Find where the given text appears and provide that cell's center as [x, y] coordinate. 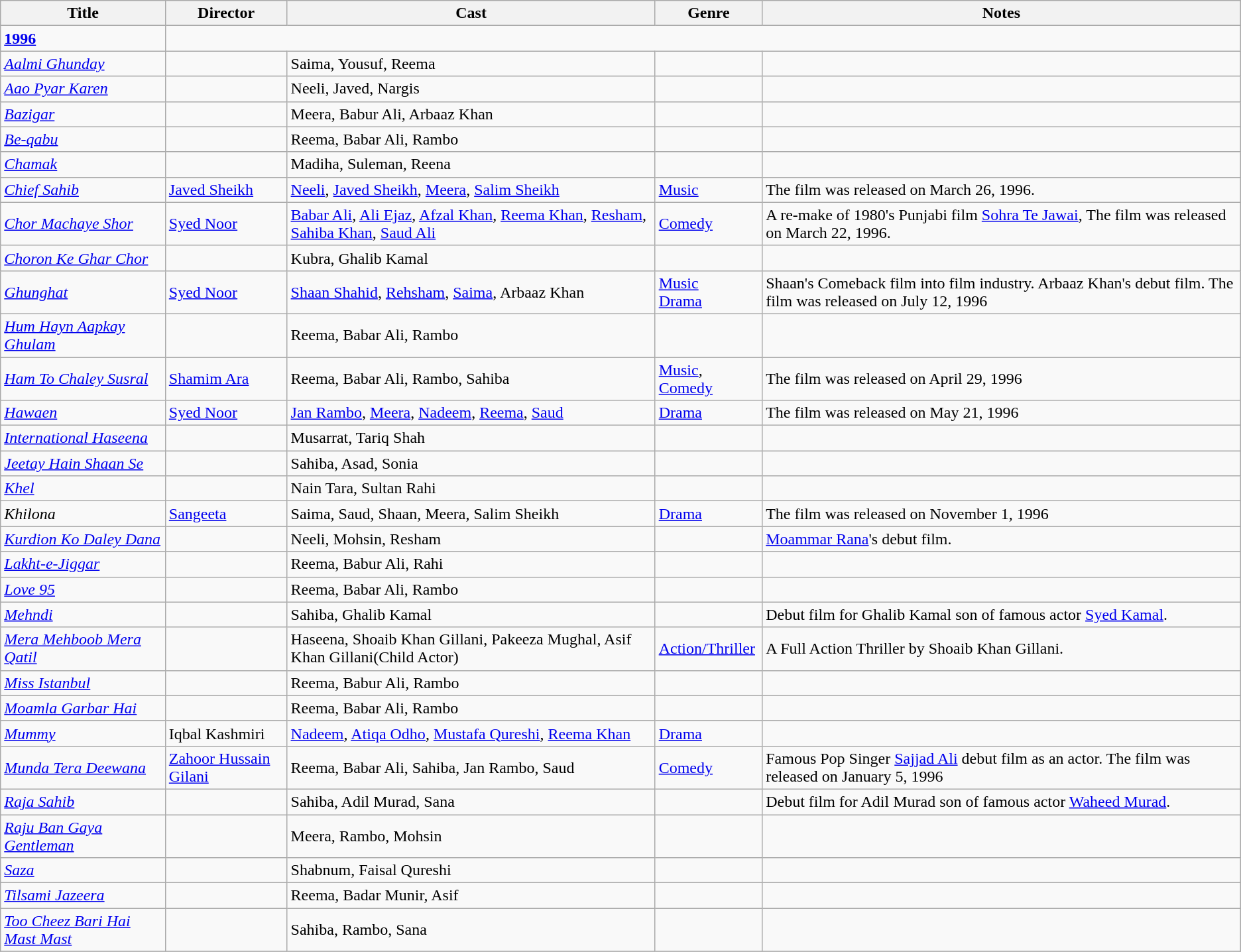
Zahoor Hussain Gilani [226, 768]
Sahiba, Ghalib Kamal [471, 615]
Sahiba, Asad, Sonia [471, 463]
Famous Pop Singer Sajjad Ali debut film as an actor. The film was released on January 5, 1996 [1002, 768]
Saima, Saud, Shaan, Meera, Salim Sheikh [471, 514]
Debut film for Adil Murad son of famous actor Waheed Murad. [1002, 802]
Raju Ban Gaya Gentleman [84, 835]
Reema, Babur Ali, Rahi [471, 564]
Haseena, Shoaib Khan Gillani, Pakeeza Mughal, Asif Khan Gillani(Child Actor) [471, 648]
Notes [1002, 13]
Choron Ke Ghar Chor [84, 258]
Music, Comedy [709, 378]
Saima, Yousuf, Reema [471, 64]
Aao Pyar Karen [84, 89]
Love 95 [84, 589]
Reema, Babur Ali, Rambo [471, 683]
Jeetay Hain Shaan Se [84, 463]
Reema, Badar Munir, Asif [471, 896]
Reema, Babar Ali, Rambo, Sahiba [471, 378]
Jan Rambo, Meera, Nadeem, Reema, Saud [471, 413]
Musarrat, Tariq Shah [471, 438]
Director [226, 13]
Bazigar [84, 114]
Moammar Rana's debut film. [1002, 539]
Nadeem, Atiqa Odho, Mustafa Qureshi, Reema Khan [471, 733]
A Full Action Thriller by Shoaib Khan Gillani. [1002, 648]
Reema, Babar Ali, Sahiba, Jan Rambo, Saud [471, 768]
Iqbal Kashmiri [226, 733]
Saza [84, 870]
Neeli, Mohsin, Resham [471, 539]
Kurdion Ko Daley Dana [84, 539]
The film was released on November 1, 1996 [1002, 514]
Mera Mehboob Mera Qatil [84, 648]
The film was released on April 29, 1996 [1002, 378]
Khilona [84, 514]
Khel [84, 489]
Munda Tera Deewana [84, 768]
Javed Sheikh [226, 190]
Lakht-e-Jiggar [84, 564]
Nain Tara, Sultan Rahi [471, 489]
Raja Sahib [84, 802]
Mehndi [84, 615]
Chor Machaye Shor [84, 224]
Sahiba, Adil Murad, Sana [471, 802]
Debut film for Ghalib Kamal son of famous actor Syed Kamal. [1002, 615]
Sangeeta [226, 514]
The film was released on March 26, 1996. [1002, 190]
Too Cheez Bari Hai Mast Mast [84, 929]
Genre [709, 13]
Chamak [84, 164]
Meera, Rambo, Mohsin [471, 835]
Ghunghat [84, 292]
Madiha, Suleman, Reena [471, 164]
Shabnum, Faisal Qureshi [471, 870]
Babar Ali, Ali Ejaz, Afzal Khan, Reema Khan, Resham, Sahiba Khan, Saud Ali [471, 224]
Be-qabu [84, 139]
Title [84, 13]
Hawaen [84, 413]
1996 [84, 38]
Kubra, Ghalib Kamal [471, 258]
Miss Istanbul [84, 683]
Moamla Garbar Hai [84, 708]
Tilsami Jazeera [84, 896]
Hum Hayn Aapkay Ghulam [84, 335]
Ham To Chaley Susral [84, 378]
Sahiba, Rambo, Sana [471, 929]
Mummy [84, 733]
Meera, Babur Ali, Arbaaz Khan [471, 114]
Aalmi Ghunday [84, 64]
Shamim Ara [226, 378]
The film was released on May 21, 1996 [1002, 413]
Cast [471, 13]
Shaan's Comeback film into film industry. Arbaaz Khan's debut film. The film was released on July 12, 1996 [1002, 292]
Action/Thriller [709, 648]
International Haseena [84, 438]
Neeli, Javed, Nargis [471, 89]
Neeli, Javed Sheikh, Meera, Salim Sheikh [471, 190]
Chief Sahib [84, 190]
Shaan Shahid, Rehsham, Saima, Arbaaz Khan [471, 292]
MusicDrama [709, 292]
Music [709, 190]
A re-make of 1980's Punjabi film Sohra Te Jawai, The film was released on March 22, 1996. [1002, 224]
